Search for the cell housing the specified text and yield its (x, y) center coordinate. 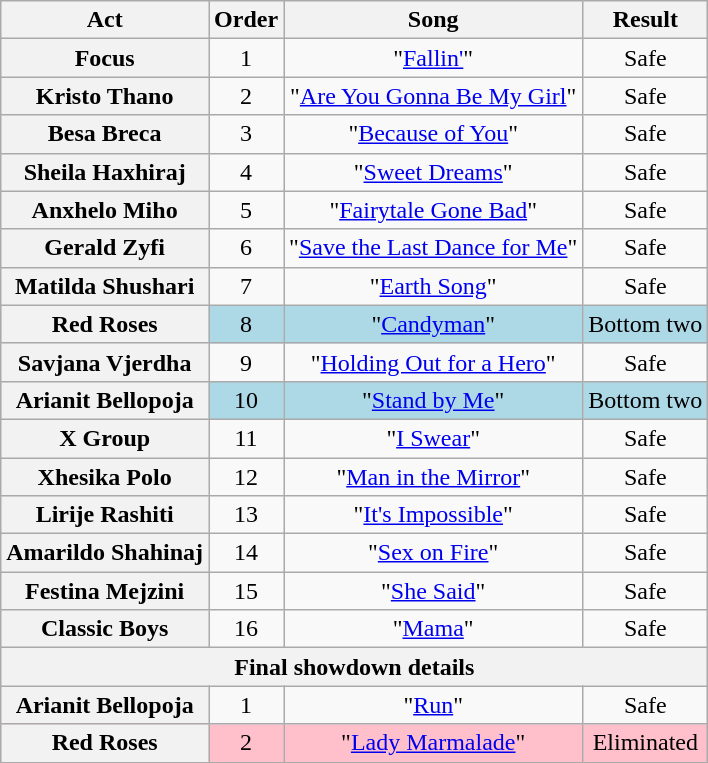
"Mama" (434, 629)
13 (246, 515)
Kristo Thano (105, 96)
11 (246, 438)
"It's Impossible" (434, 515)
Besa Breca (105, 134)
"Holding Out for a Hero" (434, 362)
"Stand by Me" (434, 400)
15 (246, 591)
Eliminated (646, 743)
Focus (105, 58)
"Run" (434, 705)
"Man in the Mirror" (434, 477)
14 (246, 553)
"Are You Gonna Be My Girl" (434, 96)
"Lady Marmalade" (434, 743)
6 (246, 248)
8 (246, 324)
4 (246, 172)
X Group (105, 438)
"I Swear" (434, 438)
"Fallin'" (434, 58)
Classic Boys (105, 629)
Sheila Haxhiraj (105, 172)
"Sweet Dreams" (434, 172)
"Because of You" (434, 134)
"Sex on Fire" (434, 553)
Savjana Vjerdha (105, 362)
7 (246, 286)
3 (246, 134)
Xhesika Polo (105, 477)
Song (434, 20)
5 (246, 210)
Matilda Shushari (105, 286)
16 (246, 629)
"Earth Song" (434, 286)
"She Said" (434, 591)
Act (105, 20)
Anxhelo Miho (105, 210)
Gerald Zyfi (105, 248)
Festina Mejzini (105, 591)
Result (646, 20)
"Save the Last Dance for Me" (434, 248)
"Fairytale Gone Bad" (434, 210)
12 (246, 477)
Final showdown details (354, 667)
Order (246, 20)
Lirije Rashiti (105, 515)
10 (246, 400)
"Candyman" (434, 324)
Amarildo Shahinaj (105, 553)
9 (246, 362)
